Find where the given text appears and provide that cell's center as (x, y) coordinate. 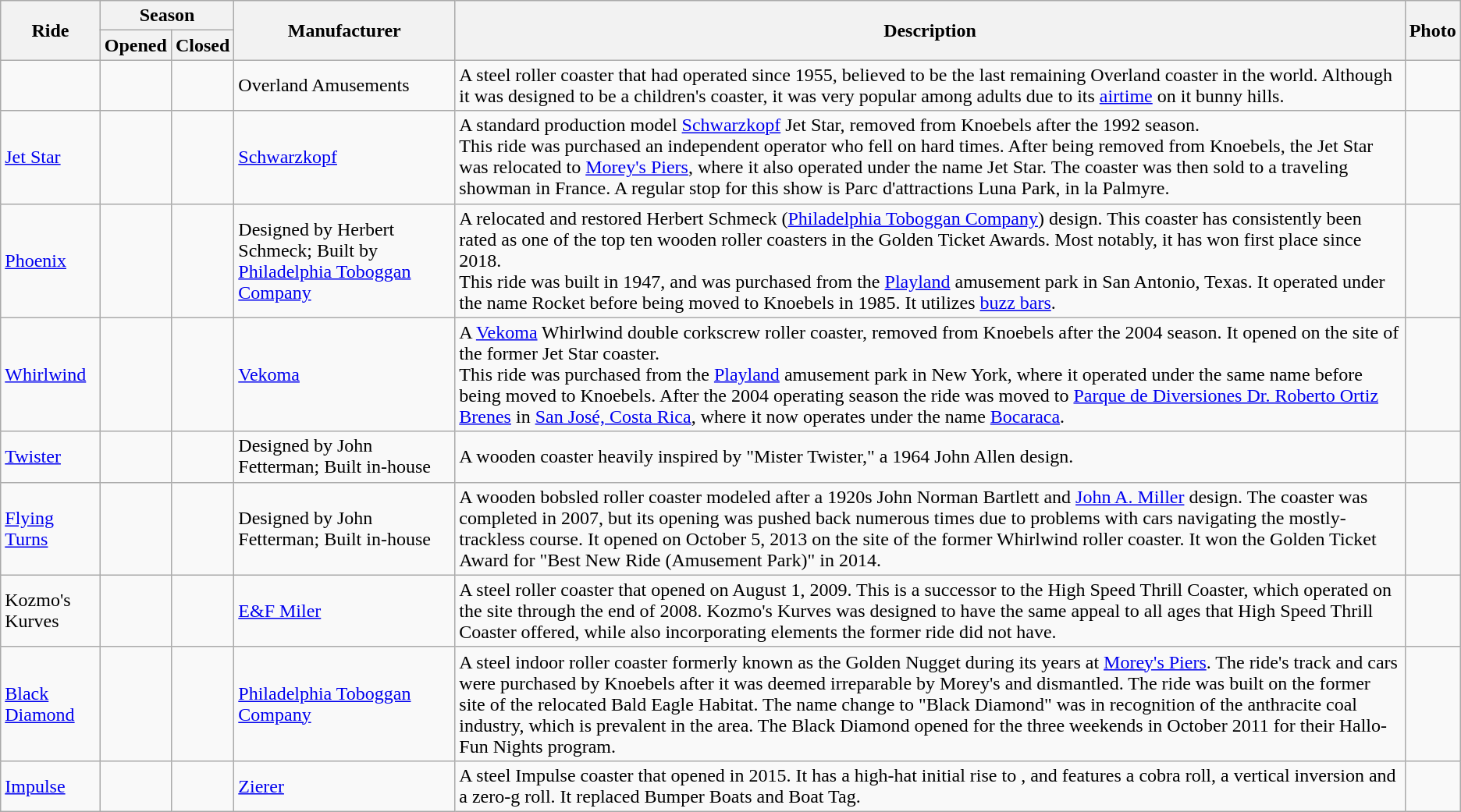
Kozmo's Kurves (51, 611)
Season (167, 16)
A wooden coaster heavily inspired by "Mister Twister," a 1964 John Allen design. (930, 457)
Schwarzkopf (345, 158)
Zierer (345, 786)
Phoenix (51, 261)
Flying Turns (51, 529)
Twister (51, 457)
Manufacturer (345, 30)
Whirlwind (51, 374)
Impulse (51, 786)
Vekoma (345, 374)
Philadelphia Toboggan Company (345, 704)
Jet Star (51, 158)
Opened (136, 45)
Designed by Herbert Schmeck; Built by Philadelphia Toboggan Company (345, 261)
Overland Amusements (345, 86)
Closed (202, 45)
Black Diamond (51, 704)
Photo (1433, 30)
Ride (51, 30)
Description (930, 30)
E&F Miler (345, 611)
